Identify which cell holds the provided text, then report its (x, y) central coordinate. 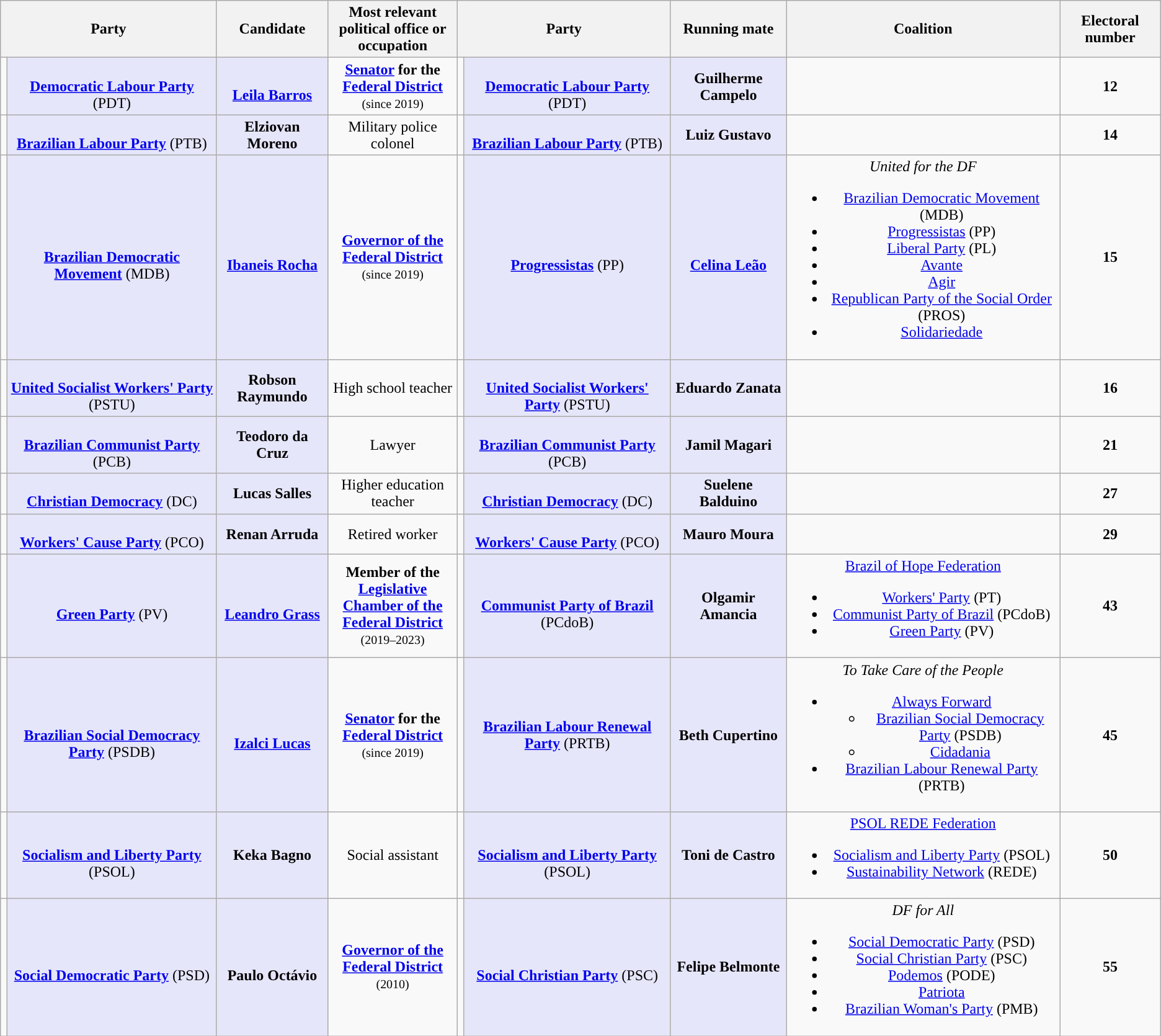
Suelene Balduino (728, 494)
Member of the Legislative Chamber of the Federal District(2019–2023) (393, 605)
To Take Care of the PeopleAlways ForwardBrazilian Social Democracy Party (PSDB)CidadaniaBrazilian Labour Renewal Party (PRTB) (923, 735)
Retired worker (393, 534)
High school teacher (393, 388)
Brazilian Democratic Movement (MDB) (112, 257)
Candidate (272, 29)
Governor of the Federal District(2010) (393, 967)
Teodoro da Cruz (272, 445)
55 (1110, 967)
15 (1110, 257)
DF for AllSocial Democratic Party (PSD)Social Christian Party (PSC)Podemos (PODE)PatriotaBrazilian Woman's Party (PMB) (923, 967)
PSOL REDE FederationSocialism and Liberty Party (PSOL)Sustainability Network (REDE) (923, 855)
Luiz Gustavo (728, 135)
Robson Raymundo (272, 388)
Communist Party of Brazil (PCdoB) (567, 605)
50 (1110, 855)
Izalci Lucas (272, 735)
Felipe Belmonte (728, 967)
Beth Cupertino (728, 735)
27 (1110, 494)
Higher education teacher (393, 494)
Brazilian Social Democracy Party (PSDB) (112, 735)
45 (1110, 735)
Leandro Grass (272, 605)
Ibaneis Rocha (272, 257)
16 (1110, 388)
Jamil Magari (728, 445)
Coalition (923, 29)
Leila Barros (272, 86)
Olgamir Amancia (728, 605)
Mauro Moura (728, 534)
Social Christian Party (PSC) (567, 967)
Social assistant (393, 855)
Keka Bagno (272, 855)
Governor of the Federal District(since 2019) (393, 257)
Brazil of Hope FederationWorkers' Party (PT)Communist Party of Brazil (PCdoB)Green Party (PV) (923, 605)
14 (1110, 135)
Paulo Octávio (272, 967)
29 (1110, 534)
Green Party (PV) (112, 605)
Most relevant political office or occupation (393, 29)
Lawyer (393, 445)
Eduardo Zanata (728, 388)
Renan Arruda (272, 534)
Social Democratic Party (PSD) (112, 967)
12 (1110, 86)
21 (1110, 445)
Toni de Castro (728, 855)
Elziovan Moreno (272, 135)
Electoral number (1110, 29)
Military police colonel (393, 135)
Running mate (728, 29)
Lucas Salles (272, 494)
Brazilian Labour Renewal Party (PRTB) (567, 735)
Celina Leão (728, 257)
Guilherme Campelo (728, 86)
Progressistas (PP) (567, 257)
43 (1110, 605)
